Return the [X, Y] coordinate for the center point of the cell that contains the specified text.  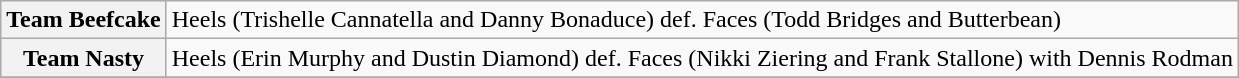
Team Nasty [84, 58]
Team Beefcake [84, 20]
Heels (Trishelle Cannatella and Danny Bonaduce) def. Faces (Todd Bridges and Butterbean) [702, 20]
Heels (Erin Murphy and Dustin Diamond) def. Faces (Nikki Ziering and Frank Stallone) with Dennis Rodman [702, 58]
